Scan for the cell matching the given text and deliver its (x, y) coordinate at center. 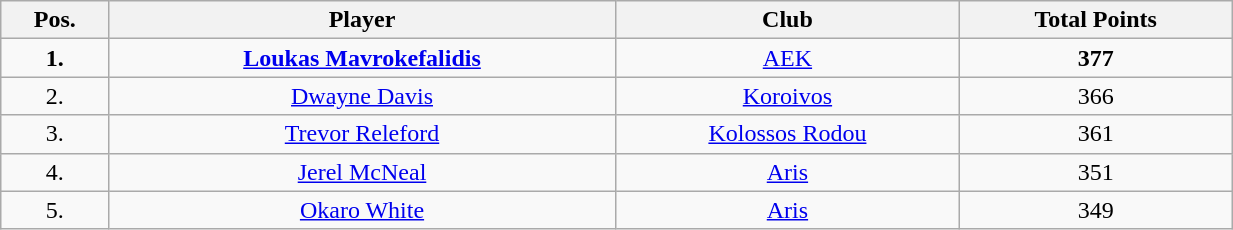
Total Points (1096, 20)
Dwayne Davis (362, 96)
377 (1096, 58)
Jerel McNeal (362, 172)
Trevor Releford (362, 134)
4. (55, 172)
1. (55, 58)
Okaro White (362, 210)
Pos. (55, 20)
Loukas Mavrokefalidis (362, 58)
Kolossos Rodou (787, 134)
3. (55, 134)
2. (55, 96)
Koroivos (787, 96)
351 (1096, 172)
5. (55, 210)
349 (1096, 210)
AEK (787, 58)
366 (1096, 96)
361 (1096, 134)
Player (362, 20)
Club (787, 20)
